Find where the given text appears and provide that cell's center as (X, Y) coordinate. 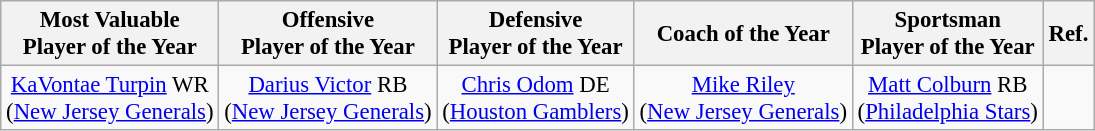
Most ValuablePlayer of the Year (110, 34)
DefensivePlayer of the Year (536, 34)
Ref. (1068, 34)
Coach of the Year (743, 34)
Matt Colburn RB(Philadelphia Stars) (948, 98)
Chris Odom DE(Houston Gamblers) (536, 98)
SportsmanPlayer of the Year (948, 34)
Mike Riley(New Jersey Generals) (743, 98)
KaVontae Turpin WR(New Jersey Generals) (110, 98)
Darius Victor RB(New Jersey Generals) (328, 98)
OffensivePlayer of the Year (328, 34)
